Locate the cell with the specified text and output its [x, y] center coordinate. 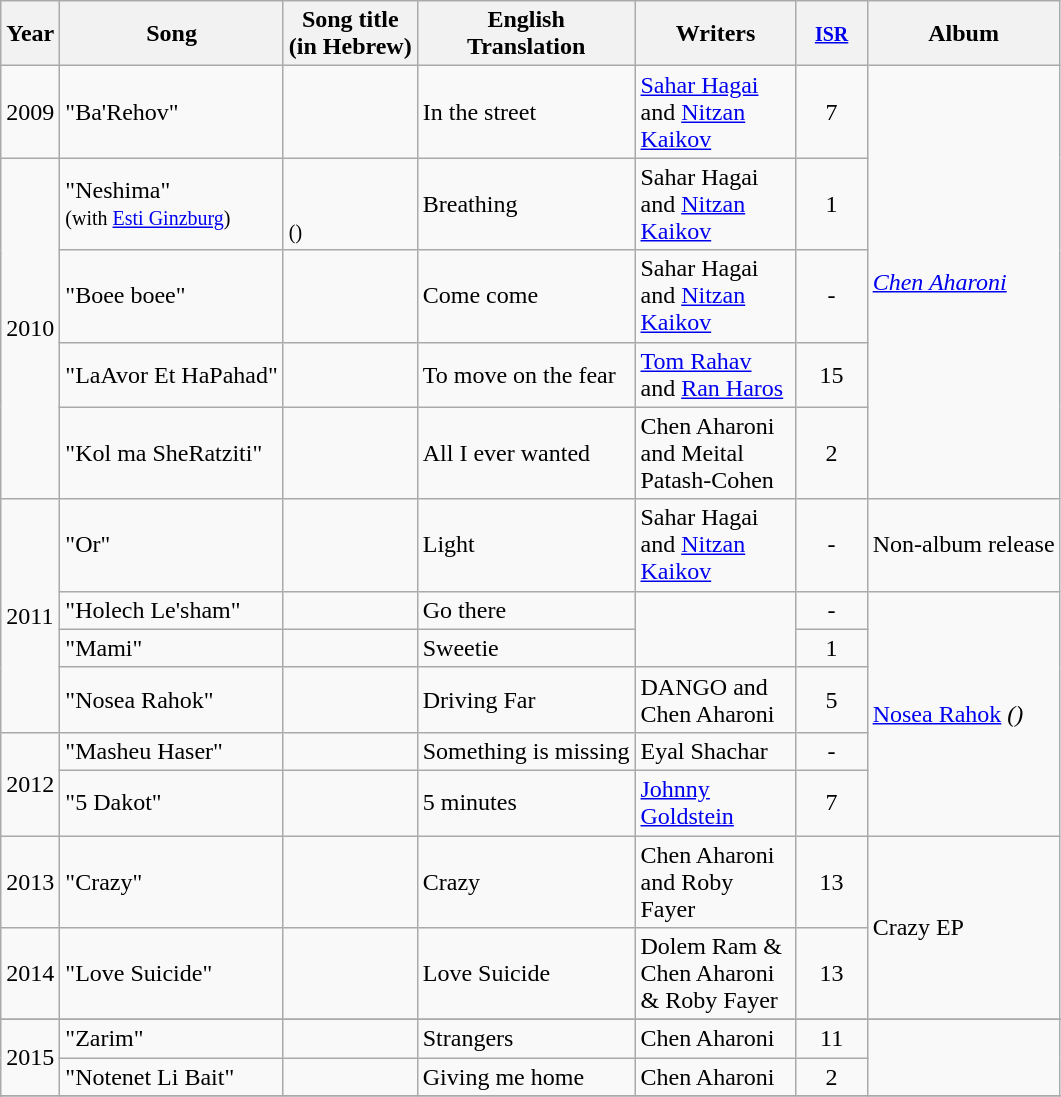
2012 [30, 784]
Writers [716, 34]
Non-album release [964, 545]
To move on the fear [526, 374]
5 minutes [526, 802]
Breathing [526, 204]
Chen Aharoni and Roby Fayer [716, 882]
Driving Far [526, 700]
Crazy [526, 882]
"Ba'Rehov" [172, 112]
"Love Suicide" [172, 974]
Love Suicide [526, 974]
Eyal Shachar [716, 751]
5 [832, 700]
Crazy EP [964, 928]
"5 Dakot" [172, 802]
"Nosea Rahok" [172, 700]
Giving me home [526, 1077]
Song title (in Hebrew) [350, 34]
"Masheu Haser" [172, 751]
Album [964, 34]
"Or" [172, 545]
Strangers [526, 1039]
In the street [526, 112]
English Translation [526, 34]
2009 [30, 112]
Come come [526, 296]
ISR [832, 34]
"Crazy" [172, 882]
2014 [30, 974]
All I ever wanted [526, 453]
DANGO and Chen Aharoni [716, 700]
"Neshima" (with Esti Ginzburg) [172, 204]
15 [832, 374]
"Holech Le'sham" [172, 610]
"Kol ma SheRatziti" [172, 453]
Light [526, 545]
"Mami" [172, 648]
Go there [526, 610]
Tom Rahav and Ran Haros [716, 374]
2015 [30, 1058]
Chen Aharoni and Meital Patash-Cohen [716, 453]
2011 [30, 616]
Nosea Rahok () [964, 713]
"LaAvor Et HaPahad" [172, 374]
Dolem Ram & Chen Aharoni & Roby Fayer [716, 974]
2010 [30, 328]
() [350, 204]
11 [832, 1039]
"Notenet Li Bait" [172, 1077]
2013 [30, 882]
Something is missing [526, 751]
"Zarim" [172, 1039]
Song [172, 34]
Johnny Goldstein [716, 802]
Year [30, 34]
Sweetie [526, 648]
"Boee boee" [172, 296]
